Detect which cell encompasses the target text, then output its [x, y] center coordinate. 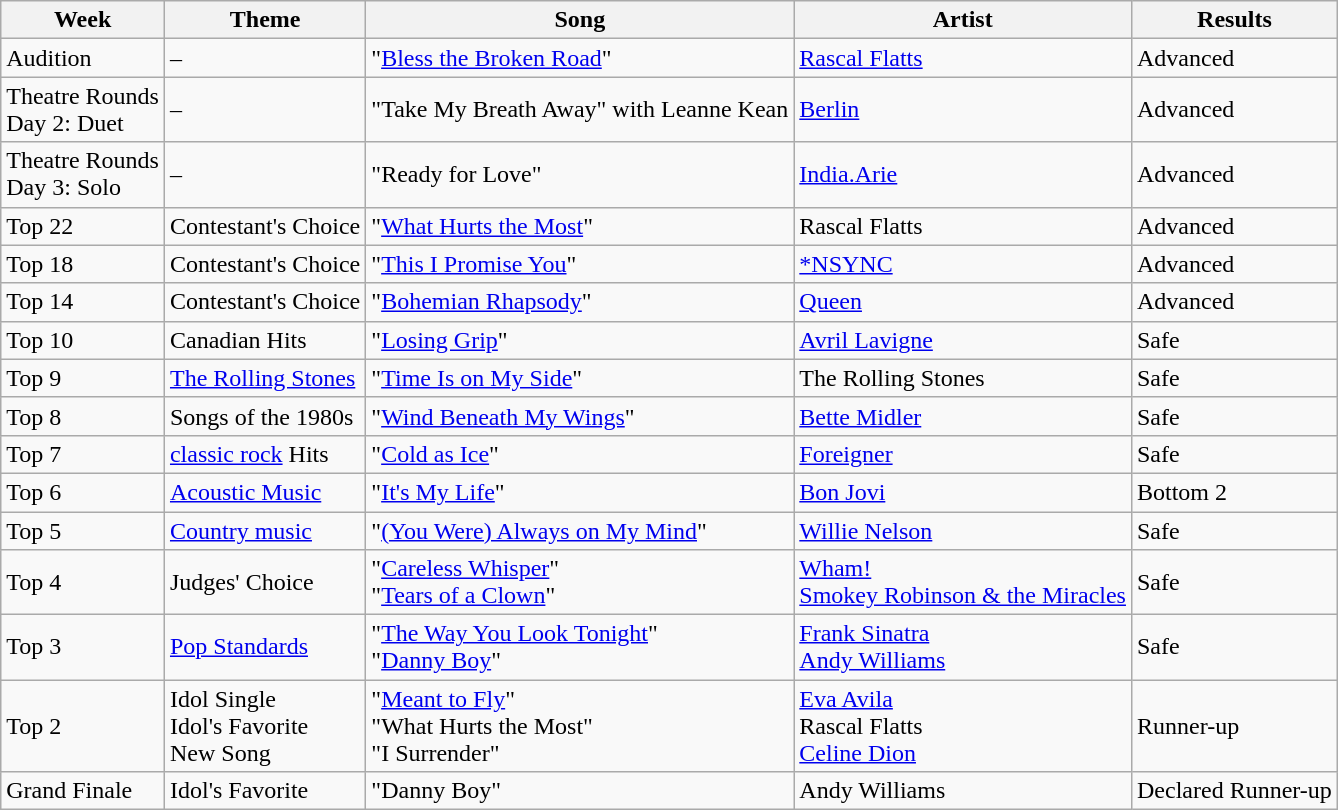
Top 8 [83, 416]
Idol SingleIdol's FavoriteNew Song [264, 726]
Andy Williams [963, 791]
"This I Promise You" [580, 264]
Queen [963, 302]
Songs of the 1980s [264, 416]
"Time Is on My Side" [580, 378]
Top 10 [83, 340]
Artist [963, 20]
Berlin [963, 110]
"The Way You Look Tonight""Danny Boy" [580, 648]
Canadian Hits [264, 340]
Results [1234, 20]
Top 14 [83, 302]
Frank SinatraAndy Williams [963, 648]
Idol's Favorite [264, 791]
"What Hurts the Most" [580, 226]
Top 2 [83, 726]
*NSYNC [963, 264]
Wham!Smokey Robinson & the Miracles [963, 582]
Willie Nelson [963, 531]
"Danny Boy" [580, 791]
Top 22 [83, 226]
"Wind Beneath My Wings" [580, 416]
Top 3 [83, 648]
Declared Runner-up [1234, 791]
Country music [264, 531]
classic rock Hits [264, 454]
Week [83, 20]
Bette Midler [963, 416]
Eva AvilaRascal FlattsCeline Dion [963, 726]
Top 6 [83, 492]
"Take My Breath Away" with Leanne Kean [580, 110]
Top 4 [83, 582]
Audition [83, 58]
"It's My Life" [580, 492]
Judges' Choice [264, 582]
Top 5 [83, 531]
Theme [264, 20]
"Bohemian Rhapsody" [580, 302]
Song [580, 20]
"Bless the Broken Road" [580, 58]
Theatre RoundsDay 2: Duet [83, 110]
Theatre RoundsDay 3: Solo [83, 174]
Pop Standards [264, 648]
Grand Finale [83, 791]
"(You Were) Always on My Mind" [580, 531]
Bon Jovi [963, 492]
Runner-up [1234, 726]
Top 7 [83, 454]
"Careless Whisper""Tears of a Clown" [580, 582]
Foreigner [963, 454]
Top 18 [83, 264]
Avril Lavigne [963, 340]
India.Arie [963, 174]
"Meant to Fly""What Hurts the Most""I Surrender" [580, 726]
"Losing Grip" [580, 340]
Bottom 2 [1234, 492]
Top 9 [83, 378]
"Ready for Love" [580, 174]
"Cold as Ice" [580, 454]
Acoustic Music [264, 492]
